Return [x, y] of the center of cell containing provided text 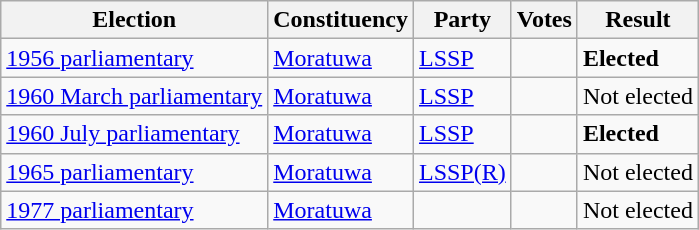
Party [462, 20]
1960 March parliamentary [134, 96]
1965 parliamentary [134, 172]
Election [134, 20]
1960 July parliamentary [134, 134]
1956 parliamentary [134, 58]
Result [638, 20]
1977 parliamentary [134, 210]
Constituency [341, 20]
Votes [544, 20]
LSSP(R) [462, 172]
